Identify which cell holds the provided text, then report its [x, y] central coordinate. 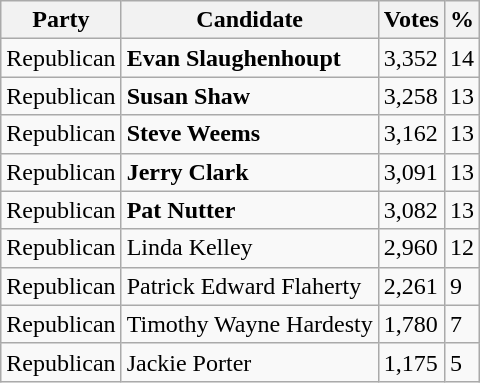
Susan Shaw [250, 96]
9 [462, 286]
Party [61, 20]
Pat Nutter [250, 210]
% [462, 20]
1,175 [411, 362]
Patrick Edward Flaherty [250, 286]
Evan Slaughenhoupt [250, 58]
3,162 [411, 134]
Linda Kelley [250, 248]
Candidate [250, 20]
3,352 [411, 58]
Timothy Wayne Hardesty [250, 324]
2,960 [411, 248]
Votes [411, 20]
3,082 [411, 210]
1,780 [411, 324]
7 [462, 324]
5 [462, 362]
12 [462, 248]
3,091 [411, 172]
14 [462, 58]
2,261 [411, 286]
Jackie Porter [250, 362]
3,258 [411, 96]
Steve Weems [250, 134]
Jerry Clark [250, 172]
